Scan for the cell matching the given text and deliver its [x, y] coordinate at center. 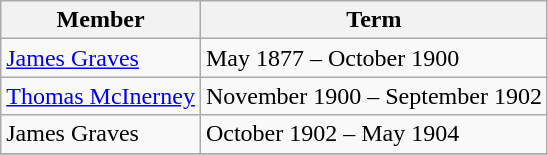
May 1877 – October 1900 [374, 58]
October 1902 – May 1904 [374, 134]
Member [101, 20]
November 1900 – September 1902 [374, 96]
Term [374, 20]
Thomas McInerney [101, 96]
